From the cell containing the given text, extract its center point as [X, Y] coordinate. 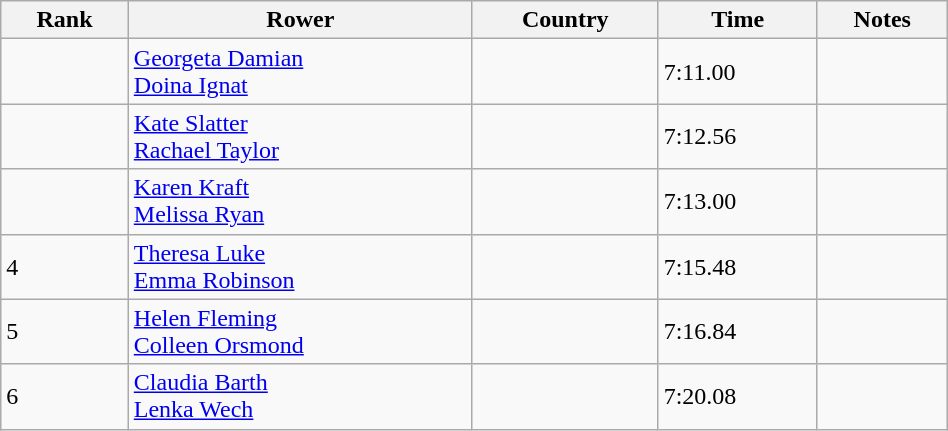
7:12.56 [738, 136]
Rower [300, 20]
Country [565, 20]
4 [65, 266]
Time [738, 20]
Georgeta DamianDoina Ignat [300, 72]
Karen KraftMelissa Ryan [300, 202]
Rank [65, 20]
5 [65, 332]
6 [65, 396]
7:15.48 [738, 266]
Kate SlatterRachael Taylor [300, 136]
Theresa LukeEmma Robinson [300, 266]
Helen FlemingColleen Orsmond [300, 332]
Claudia BarthLenka Wech [300, 396]
7:11.00 [738, 72]
7:16.84 [738, 332]
7:20.08 [738, 396]
7:13.00 [738, 202]
Notes [882, 20]
